Extract the (x, y) coordinate from the center of the cell holding the provided text.  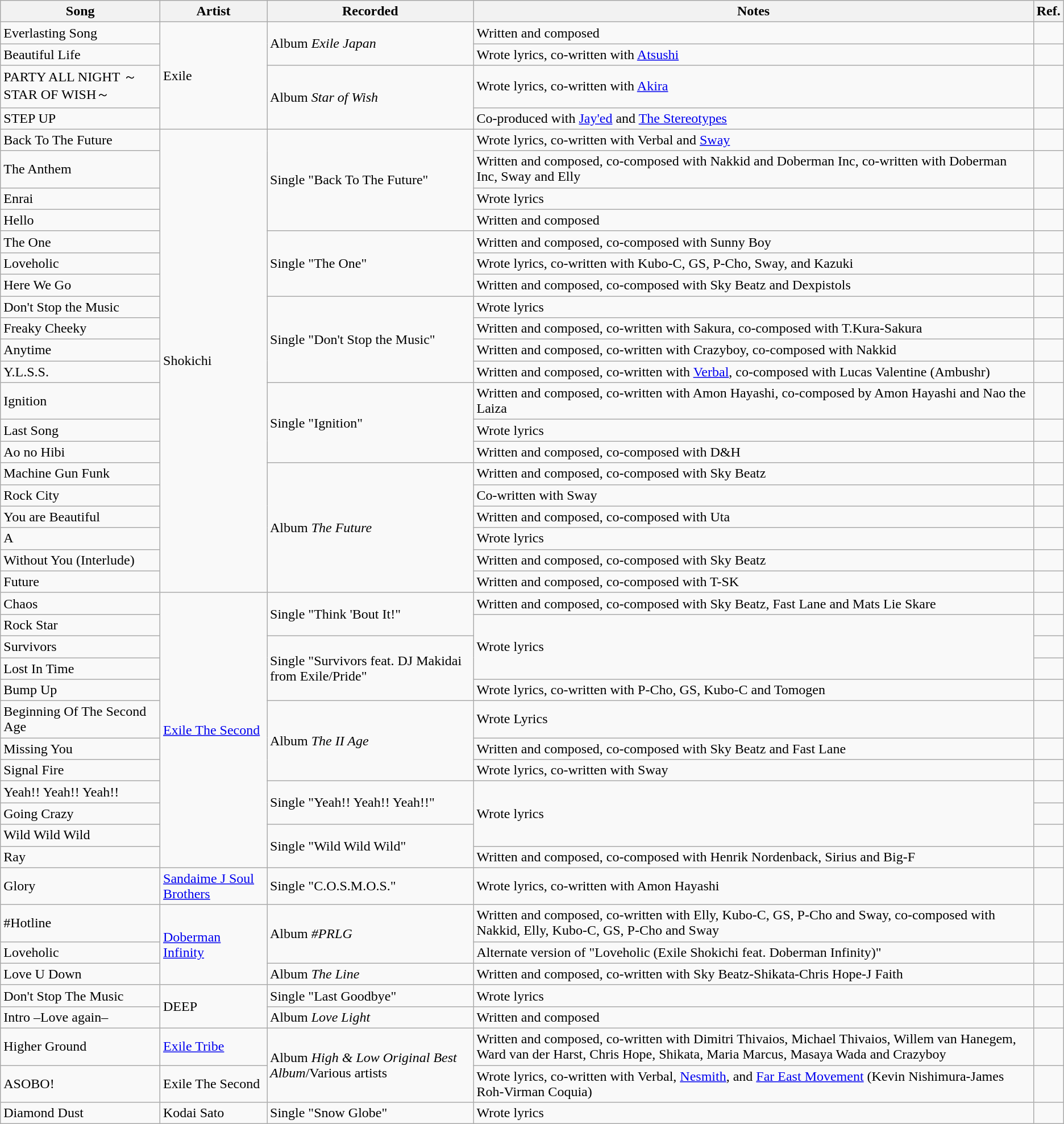
Written and composed, co-written with Amon Hayashi, co-composed by Amon Hayashi and Nao the Laiza (754, 401)
Last Song (81, 430)
Diamond Dust (81, 1113)
Bump Up (81, 690)
Written and composed, co-written with Sakura, co-composed with T.Kura-Sakura (754, 329)
Written and composed, co-composed with T-SK (754, 582)
Written and composed, co-written with Elly, Kubo-C, GS, P-Cho and Sway, co-composed with Nakkid, Elly, Kubo-C, GS, P-Cho and Sway (754, 923)
Album The Future (371, 528)
The Anthem (81, 169)
Rock Star (81, 625)
Album Exile Japan (371, 44)
Y.L.S.S. (81, 372)
Survivors (81, 646)
PARTY ALL NIGHT ～STAR OF WISH～ (81, 86)
Wrote lyrics, co-written with Verbal, Nesmith, and Far East Movement (Kevin Nishimura-James Roh-Virman Coquia) (754, 1084)
You are Beautiful (81, 517)
Signal Fire (81, 770)
Freaky Cheeky (81, 329)
Single "Ignition" (371, 423)
Album Star of Wish (371, 97)
Written and composed, co-composed with Sky Beatz and Fast Lane (754, 749)
Written and composed, co-written with Sky Beatz-Shikata-Chris Hope-J Faith (754, 974)
The One (81, 242)
Hello (81, 220)
Notes (754, 11)
Single "Survivors feat. DJ Makidai from Exile/Pride" (371, 668)
Higher Ground (81, 1046)
Kodai Sato (214, 1113)
Wrote lyrics, co-written with P-Cho, GS, Kubo-C and Tomogen (754, 690)
Single "C.O.S.M.O.S." (371, 886)
Ray (81, 857)
Written and composed, co-written with Crazyboy, co-composed with Nakkid (754, 350)
Album The II Age (371, 741)
Single "Last Goodbye" (371, 996)
Ao no Hibi (81, 452)
Missing You (81, 749)
Doberman Infinity (214, 945)
Written and composed, co-written with Verbal, co-composed with Lucas Valentine (Ambushr) (754, 372)
Single "Yeah!! Yeah!! Yeah!!" (371, 803)
#Hotline (81, 923)
Recorded (371, 11)
Ref. (1048, 11)
Written and composed, co-composed with Henrik Nordenback, Sirius and Big-F (754, 857)
Single "Snow Globe" (371, 1113)
Single "Don't Stop the Music" (371, 339)
Love U Down (81, 974)
Beautiful Life (81, 55)
Alternate version of "Loveholic (Exile Shokichi feat. Doberman Infinity)" (754, 952)
Back To The Future (81, 140)
STEP UP (81, 118)
A (81, 538)
Single "Wild Wild Wild" (371, 846)
Wrote lyrics, co-written with Kubo-C, GS, P-Cho, Sway, and Kazuki (754, 263)
Artist (214, 11)
Wrote Lyrics (754, 720)
Album High & Low Original Best Album/Various artists (371, 1065)
Album #PRLG (371, 934)
Written and composed, co-composed with Sky Beatz, Fast Lane and Mats Lie Skare (754, 603)
Going Crazy (81, 814)
Shokichi (214, 360)
Lost In Time (81, 668)
Chaos (81, 603)
Exile (214, 76)
Written and composed, co-composed with Sky Beatz and Dexpistols (754, 285)
Written and composed, co-composed with Uta (754, 517)
Single "Think 'Bout It!" (371, 614)
Album Love Light (371, 1017)
Here We Go (81, 285)
Enrai (81, 198)
Written and composed, co-composed with Nakkid and Doberman Inc, co-written with Doberman Inc, Sway and Elly (754, 169)
DEEP (214, 1006)
Sandaime J Soul Brothers (214, 886)
ASOBO! (81, 1084)
Wrote lyrics, co-written with Sway (754, 770)
Album The Line (371, 974)
Beginning Of The Second Age (81, 720)
Wrote lyrics, co-written with Akira (754, 86)
Co-produced with Jay'ed and The Stereotypes (754, 118)
Machine Gun Funk (81, 474)
Single "The One" (371, 263)
Written and composed, co-composed with D&H (754, 452)
Without You (Interlude) (81, 560)
Glory (81, 886)
Don't Stop The Music (81, 996)
Wild Wild Wild (81, 835)
Wrote lyrics, co-written with Verbal and Sway (754, 140)
Rock City (81, 495)
Written and composed, co-composed with Sunny Boy (754, 242)
Exile Tribe (214, 1046)
Everlasting Song (81, 33)
Single "Back To The Future" (371, 180)
Yeah!! Yeah!! Yeah!! (81, 792)
Wrote lyrics, co-written with Amon Hayashi (754, 886)
Intro –Love again– (81, 1017)
Ignition (81, 401)
Don't Stop the Music (81, 306)
Future (81, 582)
Song (81, 11)
Wrote lyrics, co-written with Atsushi (754, 55)
Anytime (81, 350)
Co-written with Sway (754, 495)
